Output the (X, Y) coordinate of the center of the cell containing the given text.  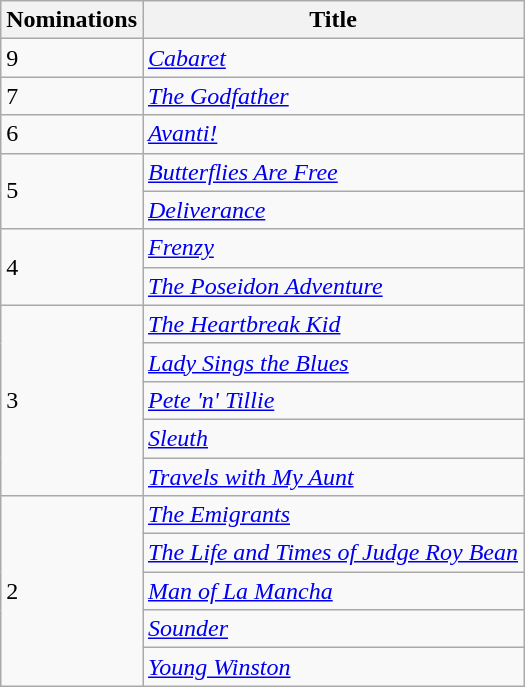
Frenzy (332, 248)
Cabaret (332, 58)
Pete 'n' Tillie (332, 400)
The Emigrants (332, 515)
Lady Sings the Blues (332, 362)
Title (332, 20)
The Poseidon Adventure (332, 286)
Sounder (332, 629)
7 (72, 96)
Avanti! (332, 134)
Man of La Mancha (332, 591)
6 (72, 134)
Deliverance (332, 210)
Butterflies Are Free (332, 172)
5 (72, 191)
Nominations (72, 20)
3 (72, 400)
The Heartbreak Kid (332, 324)
2 (72, 591)
4 (72, 267)
Sleuth (332, 438)
Travels with My Aunt (332, 477)
9 (72, 58)
The Life and Times of Judge Roy Bean (332, 553)
Young Winston (332, 667)
The Godfather (332, 96)
